Output the [x, y] coordinate of the center of the cell containing the given text.  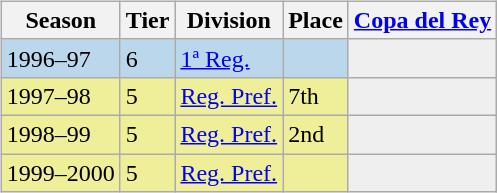
Division [229, 20]
1997–98 [60, 96]
1998–99 [60, 134]
Copa del Rey [422, 20]
6 [148, 58]
2nd [316, 134]
1996–97 [60, 58]
1ª Reg. [229, 58]
7th [316, 96]
Tier [148, 20]
Place [316, 20]
Season [60, 20]
1999–2000 [60, 173]
